Return (X, Y) of the center of cell containing provided text 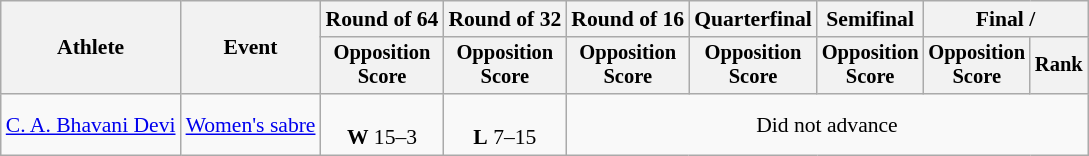
Round of 64 (382, 19)
Semifinal (870, 19)
Quarterfinal (753, 19)
Round of 32 (504, 19)
W 15–3 (382, 124)
Athlete (91, 48)
L 7–15 (504, 124)
Final / (1005, 19)
Rank (1059, 66)
Did not advance (826, 124)
Women's sabre (251, 124)
Round of 16 (628, 19)
Event (251, 48)
C. A. Bhavani Devi (91, 124)
